Search for the cell housing the specified text and yield its (X, Y) center coordinate. 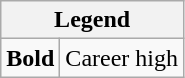
Bold (30, 58)
Legend (92, 20)
Career high (122, 58)
